Detect which cell encompasses the target text, then output its [x, y] center coordinate. 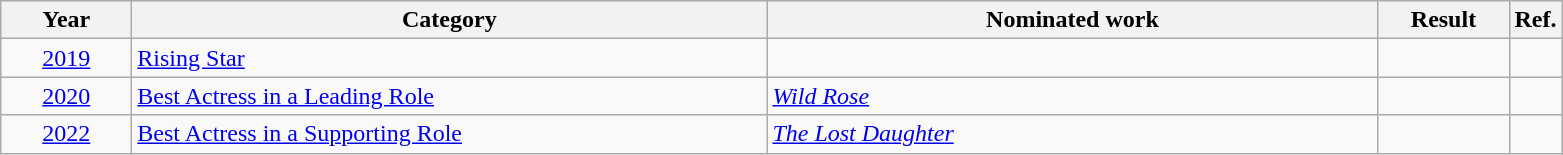
2019 [66, 58]
Best Actress in a Leading Role [450, 96]
2022 [66, 134]
Ref. [1536, 20]
2020 [66, 96]
Nominated work [1072, 20]
Category [450, 20]
The Lost Daughter [1072, 134]
Result [1444, 20]
Rising Star [450, 58]
Best Actress in a Supporting Role [450, 134]
Wild Rose [1072, 96]
Year [66, 20]
